Identify which cell holds the provided text, then report its (X, Y) central coordinate. 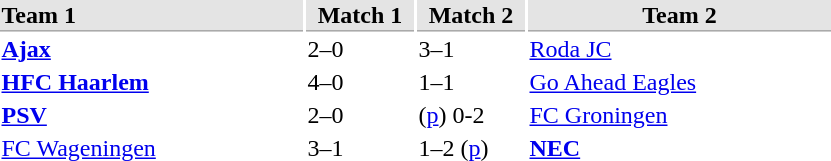
Ajax (152, 49)
4–0 (360, 83)
Match 2 (471, 16)
1–1 (471, 83)
PSV (152, 115)
Team 2 (680, 16)
(p) 0-2 (471, 115)
Go Ahead Eagles (680, 83)
Roda JC (680, 49)
FC Groningen (680, 115)
Team 1 (152, 16)
3–1 (471, 49)
Match 1 (360, 16)
HFC Haarlem (152, 83)
